Return the (x, y) coordinate for the center point of the cell that contains the specified text.  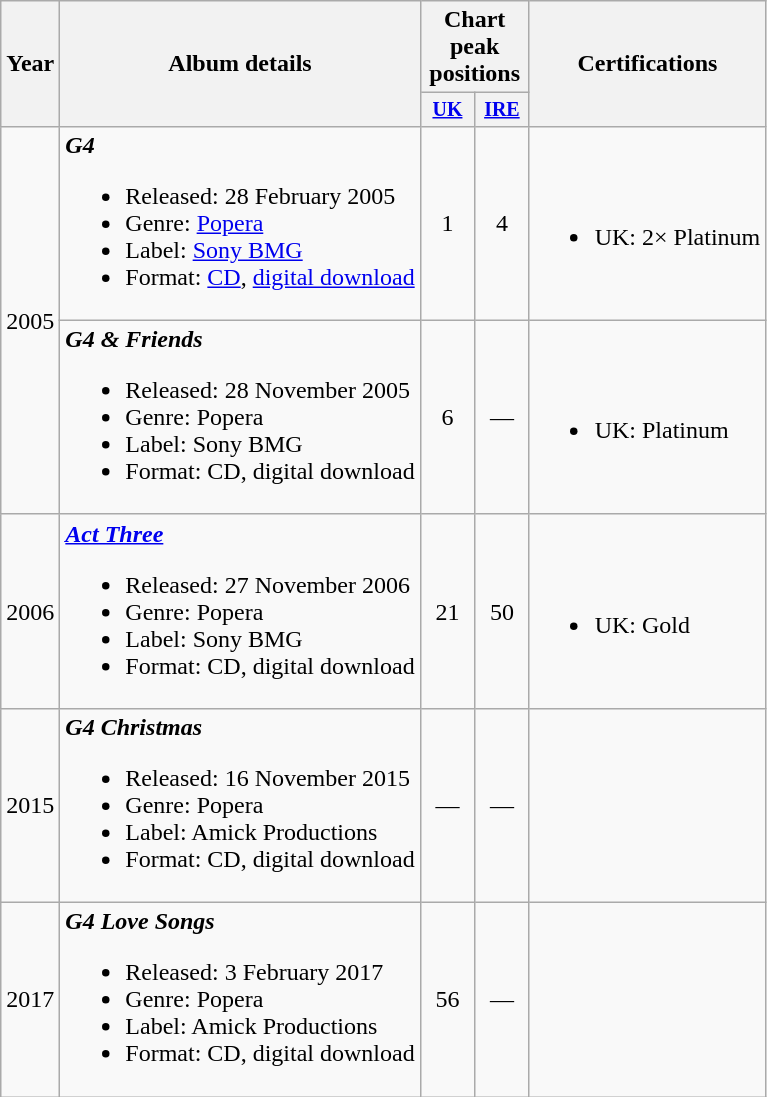
21 (447, 611)
IRE (502, 110)
UK: 2× Platinum (648, 223)
UK: Platinum (648, 417)
Album details (240, 64)
50 (502, 611)
G4 & FriendsReleased: 28 November 2005Genre: PoperaLabel: Sony BMGFormat: CD, digital download (240, 417)
Certifications (648, 64)
UK (447, 110)
4 (502, 223)
G4 Love SongsReleased: 3 February 2017Genre: PoperaLabel: Amick ProductionsFormat: CD, digital download (240, 1000)
2017 (30, 1000)
G4Released: 28 February 2005Genre: PoperaLabel: Sony BMGFormat: CD, digital download (240, 223)
6 (447, 417)
2015 (30, 805)
2005 (30, 320)
1 (447, 223)
Act ThreeReleased: 27 November 2006Genre: PoperaLabel: Sony BMGFormat: CD, digital download (240, 611)
Chart peak positions (474, 47)
UK: Gold (648, 611)
G4 ChristmasReleased: 16 November 2015Genre: PoperaLabel: Amick ProductionsFormat: CD, digital download (240, 805)
Year (30, 64)
56 (447, 1000)
2006 (30, 611)
